Scan for the cell matching the given text and deliver its [x, y] coordinate at center. 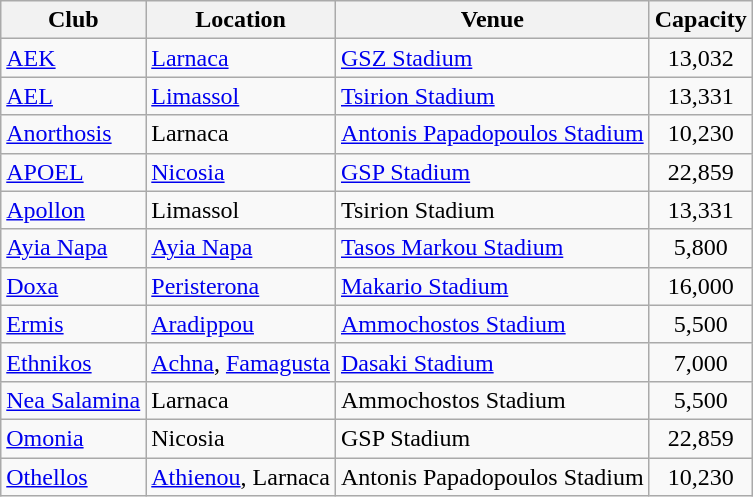
Ermis [74, 324]
16,000 [700, 286]
Aradippou [241, 324]
Othellos [74, 477]
Doxa [74, 286]
Anorthosis [74, 134]
Nea Salamina [74, 400]
AEK [74, 58]
Capacity [700, 20]
5,800 [700, 248]
Tasos Markou Stadium [492, 248]
Ethnikos [74, 362]
Athienou, Larnaca [241, 477]
GSZ Stadium [492, 58]
Apollon [74, 210]
Club [74, 20]
Makario Stadium [492, 286]
Omonia [74, 438]
Location [241, 20]
Dasaki Stadium [492, 362]
AEL [74, 96]
7,000 [700, 362]
Venue [492, 20]
Achna, Famagusta [241, 362]
Peristerona [241, 286]
13,032 [700, 58]
APOEL [74, 172]
